Capture the cell that displays the provided text and extract its [X, Y] central coordinate. 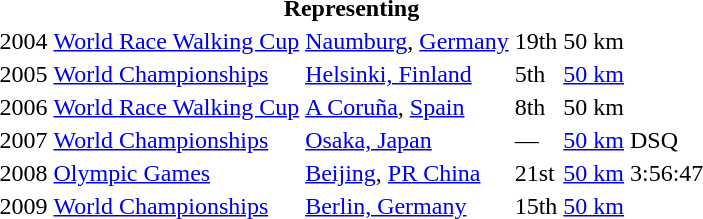
A Coruña, Spain [408, 107]
5th [536, 74]
— [536, 140]
Osaka, Japan [408, 140]
Beijing, PR China [408, 173]
8th [536, 107]
Olympic Games [176, 173]
19th [536, 41]
21st [536, 173]
Helsinki, Finland [408, 74]
Naumburg, Germany [408, 41]
